Find where the given text appears and provide that cell's center as (X, Y) coordinate. 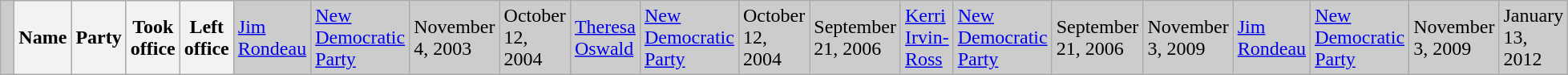
Party (99, 38)
Theresa Oswald (604, 38)
January 13, 2012 (1534, 38)
Left office (207, 38)
Name (43, 38)
Kerri Irvin-Ross (927, 38)
November 4, 2003 (455, 38)
Took office (152, 38)
